Identify which cell holds the provided text, then report its [x, y] central coordinate. 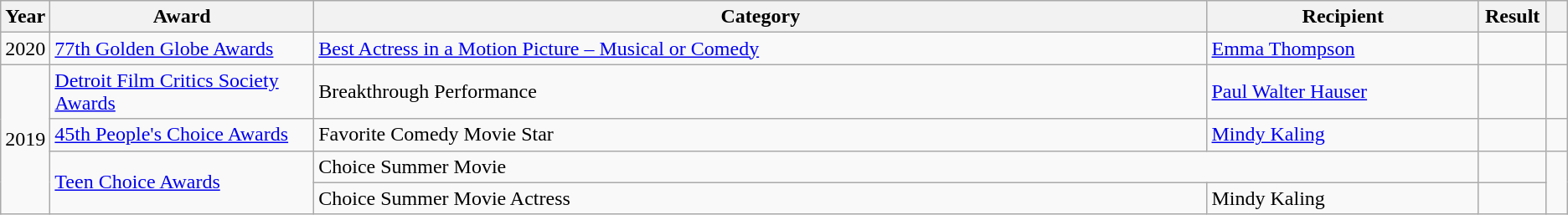
Emma Thompson [1343, 49]
Result [1512, 17]
77th Golden Globe Awards [183, 49]
2019 [25, 139]
45th People's Choice Awards [183, 135]
Award [183, 17]
Teen Choice Awards [183, 182]
Detroit Film Critics Society Awards [183, 92]
Recipient [1343, 17]
Category [761, 17]
Year [25, 17]
Choice Summer Movie Actress [761, 198]
Favorite Comedy Movie Star [761, 135]
Breakthrough Performance [761, 92]
Choice Summer Movie [896, 166]
Best Actress in a Motion Picture – Musical or Comedy [761, 49]
Paul Walter Hauser [1343, 92]
2020 [25, 49]
